For the text-containing cell, return its midpoint in [x, y] coordinate format. 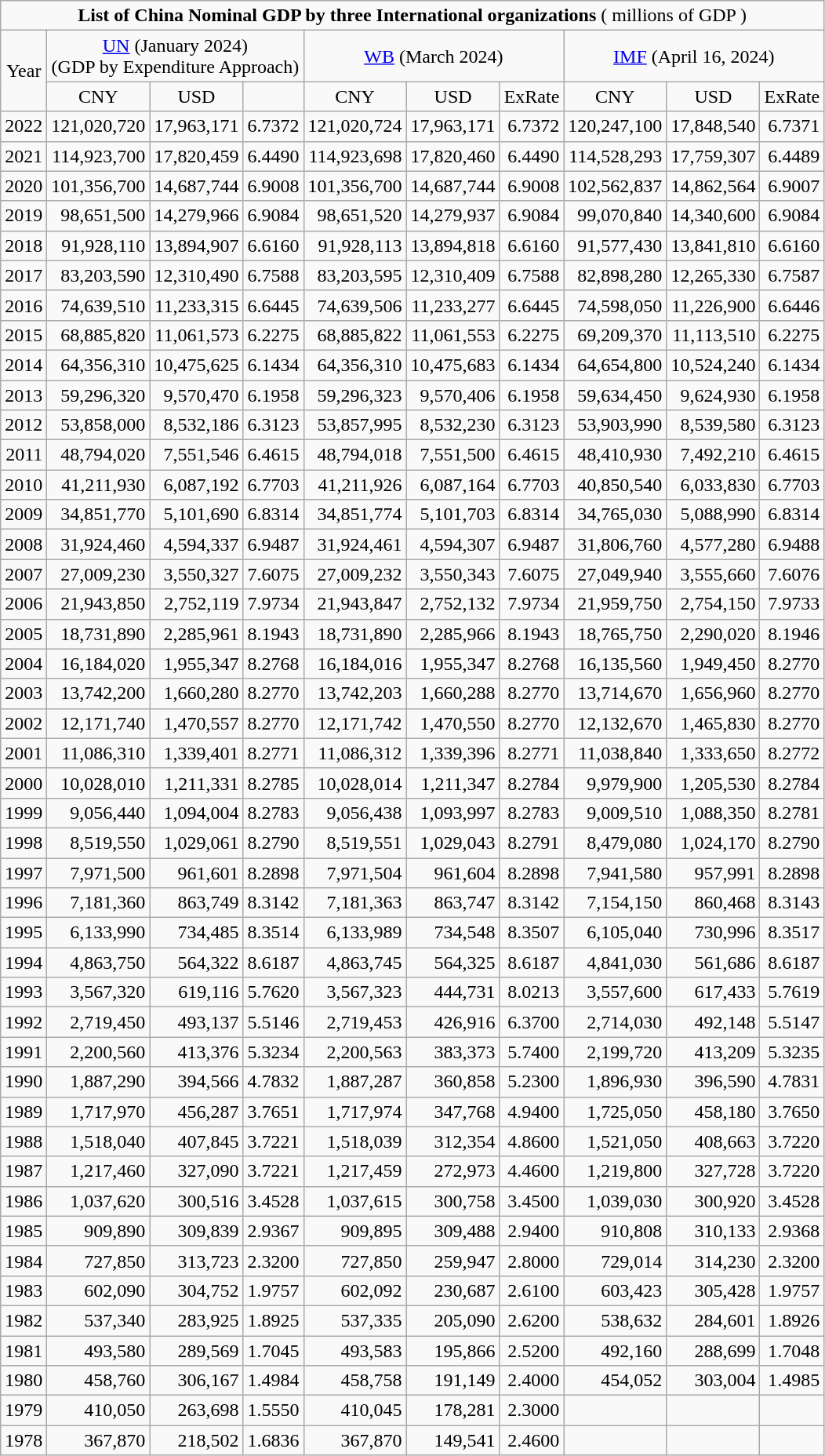
3.4500 [532, 1201]
5,101,703 [453, 515]
7,154,150 [615, 903]
230,687 [453, 1290]
458,760 [99, 1381]
2012 [24, 425]
9,009,510 [615, 813]
9,570,470 [196, 395]
2021 [24, 156]
9,624,930 [714, 395]
6.7371 [792, 126]
2006 [24, 604]
2007 [24, 574]
205,090 [453, 1320]
64,654,800 [615, 365]
617,433 [714, 992]
98,651,520 [354, 216]
8,479,080 [615, 843]
10,028,014 [354, 783]
493,580 [99, 1350]
860,468 [714, 903]
Year [24, 71]
8.1946 [792, 634]
1,211,347 [453, 783]
59,634,450 [615, 395]
1990 [24, 1082]
4,863,750 [99, 963]
2.9368 [792, 1231]
1,339,401 [196, 753]
13,894,907 [196, 246]
8.2791 [532, 843]
34,851,770 [99, 515]
863,747 [453, 903]
1,211,331 [196, 783]
1,088,350 [714, 813]
300,758 [453, 1201]
4,594,307 [453, 544]
2015 [24, 335]
99,070,840 [615, 216]
12,132,670 [615, 723]
2.8000 [532, 1261]
34,765,030 [615, 515]
1987 [24, 1171]
2011 [24, 455]
13,894,818 [453, 246]
383,373 [453, 1052]
8.3507 [532, 933]
1981 [24, 1350]
6.7587 [792, 275]
6,087,164 [453, 485]
2.4600 [532, 1440]
1.8925 [273, 1320]
2,752,119 [196, 604]
1.4985 [792, 1381]
14,279,966 [196, 216]
602,092 [354, 1290]
149,541 [453, 1440]
5.2300 [532, 1082]
82,898,280 [615, 275]
3.7651 [273, 1112]
34,851,774 [354, 515]
12,171,742 [354, 723]
259,947 [453, 1261]
2,714,030 [615, 1022]
5.5146 [273, 1022]
413,209 [714, 1052]
121,020,724 [354, 126]
7,971,504 [354, 873]
1.8926 [792, 1320]
1995 [24, 933]
18,765,750 [615, 634]
1978 [24, 1440]
1,660,280 [196, 693]
21,943,847 [354, 604]
11,061,553 [453, 335]
7,551,500 [453, 455]
313,723 [196, 1261]
2013 [24, 395]
114,923,698 [354, 156]
3,555,660 [714, 574]
957,991 [714, 873]
8,519,550 [99, 843]
2001 [24, 753]
8,519,551 [354, 843]
2.6200 [532, 1320]
48,794,018 [354, 455]
8,539,580 [714, 425]
8.2781 [792, 813]
3,567,320 [99, 992]
1,717,974 [354, 1112]
21,943,850 [99, 604]
4.7832 [273, 1082]
7,941,580 [615, 873]
1985 [24, 1231]
537,335 [354, 1320]
1983 [24, 1290]
17,848,540 [714, 126]
444,731 [453, 992]
6.9488 [792, 544]
5,088,990 [714, 515]
91,928,113 [354, 246]
8.3517 [792, 933]
69,209,370 [615, 335]
2003 [24, 693]
48,410,930 [615, 455]
2016 [24, 305]
734,548 [453, 933]
304,752 [196, 1290]
1984 [24, 1261]
195,866 [453, 1350]
74,639,510 [99, 305]
13,742,200 [99, 693]
6.4489 [792, 156]
48,794,020 [99, 455]
347,768 [453, 1112]
2,719,453 [354, 1022]
6,105,040 [615, 933]
2,199,720 [615, 1052]
8.2785 [273, 783]
3,557,600 [615, 992]
6,133,990 [99, 933]
1979 [24, 1410]
11,061,573 [196, 335]
1,039,030 [615, 1201]
1.7045 [273, 1350]
729,014 [615, 1261]
4.8600 [532, 1141]
120,247,100 [615, 126]
4,577,280 [714, 544]
2.9400 [532, 1231]
16,184,016 [354, 664]
1,217,460 [99, 1171]
734,485 [196, 933]
492,148 [714, 1022]
2,200,560 [99, 1052]
12,310,490 [196, 275]
6,133,989 [354, 933]
4.9400 [532, 1112]
910,808 [615, 1231]
603,423 [615, 1290]
27,009,230 [99, 574]
2020 [24, 186]
327,728 [714, 1171]
114,923,700 [99, 156]
14,340,600 [714, 216]
10,028,010 [99, 783]
1,656,960 [714, 693]
102,562,837 [615, 186]
7.9733 [792, 604]
1,029,061 [196, 843]
53,858,000 [99, 425]
59,296,320 [99, 395]
218,502 [196, 1440]
IMF (April 16, 2024) [694, 56]
1,660,288 [453, 693]
493,137 [196, 1022]
310,133 [714, 1231]
53,903,990 [615, 425]
561,686 [714, 963]
4.7831 [792, 1082]
14,862,564 [714, 186]
5.3235 [792, 1052]
1,521,050 [615, 1141]
1,470,550 [453, 723]
14,279,937 [453, 216]
303,004 [714, 1381]
10,475,625 [196, 365]
1,333,650 [714, 753]
11,226,900 [714, 305]
458,180 [714, 1112]
961,601 [196, 873]
1,465,830 [714, 723]
7,181,360 [99, 903]
2,719,450 [99, 1022]
41,211,930 [99, 485]
12,310,409 [453, 275]
17,820,460 [453, 156]
410,045 [354, 1410]
6,087,192 [196, 485]
2.9367 [273, 1231]
2.4000 [532, 1381]
407,845 [196, 1141]
1.6836 [273, 1440]
2017 [24, 275]
1,037,615 [354, 1201]
309,488 [453, 1231]
909,895 [354, 1231]
306,167 [196, 1381]
7,971,500 [99, 873]
121,020,720 [99, 126]
1980 [24, 1381]
1996 [24, 903]
27,049,940 [615, 574]
68,885,822 [354, 335]
408,663 [714, 1141]
53,857,995 [354, 425]
5.5147 [792, 1022]
2019 [24, 216]
2,752,132 [453, 604]
309,839 [196, 1231]
6.3700 [532, 1022]
83,203,595 [354, 275]
1999 [24, 813]
5.7620 [273, 992]
454,052 [615, 1381]
2.3000 [532, 1410]
7.6076 [792, 574]
312,354 [453, 1141]
263,698 [196, 1410]
1994 [24, 963]
17,759,307 [714, 156]
6.6446 [792, 305]
314,230 [714, 1261]
74,598,050 [615, 305]
1,093,997 [453, 813]
413,376 [196, 1052]
40,850,540 [615, 485]
16,135,560 [615, 664]
564,325 [453, 963]
2004 [24, 664]
41,211,926 [354, 485]
6.9007 [792, 186]
UN (January 2024)(GDP by Expenditure Approach) [176, 56]
2005 [24, 634]
5.7619 [792, 992]
305,428 [714, 1290]
74,639,506 [354, 305]
2022 [24, 126]
909,890 [99, 1231]
31,924,461 [354, 544]
537,340 [99, 1320]
7,551,546 [196, 455]
1992 [24, 1022]
7,492,210 [714, 455]
6,033,830 [714, 485]
59,296,323 [354, 395]
178,281 [453, 1410]
114,528,293 [615, 156]
9,056,438 [354, 813]
8.0213 [532, 992]
83,203,590 [99, 275]
31,924,460 [99, 544]
456,287 [196, 1112]
3,550,327 [196, 574]
12,265,330 [714, 275]
1991 [24, 1052]
9,056,440 [99, 813]
8.3514 [273, 933]
1.7048 [792, 1350]
493,583 [354, 1350]
10,475,683 [453, 365]
1,896,930 [615, 1082]
2018 [24, 246]
1.4984 [273, 1381]
11,233,277 [453, 305]
300,920 [714, 1201]
2,754,150 [714, 604]
2002 [24, 723]
1,094,004 [196, 813]
11,086,312 [354, 753]
300,516 [196, 1201]
2,200,563 [354, 1052]
4,594,337 [196, 544]
31,806,760 [615, 544]
538,632 [615, 1320]
1986 [24, 1201]
289,569 [196, 1350]
List of China Nominal GDP by three International organizations ( millions of GDP ) [412, 16]
13,742,203 [354, 693]
410,050 [99, 1410]
458,758 [354, 1381]
13,841,810 [714, 246]
8,532,230 [453, 425]
5,101,690 [196, 515]
863,749 [196, 903]
272,973 [453, 1171]
2,285,961 [196, 634]
191,149 [453, 1381]
1,887,290 [99, 1082]
9,570,406 [453, 395]
1,518,039 [354, 1141]
1982 [24, 1320]
2008 [24, 544]
12,171,740 [99, 723]
68,885,820 [99, 335]
1,217,459 [354, 1171]
11,038,840 [615, 753]
2,285,966 [453, 634]
730,996 [714, 933]
1,219,800 [615, 1171]
4,841,030 [615, 963]
21,959,750 [615, 604]
426,916 [453, 1022]
1988 [24, 1141]
4,863,745 [354, 963]
1,887,287 [354, 1082]
8.2772 [792, 753]
619,116 [196, 992]
7,181,363 [354, 903]
360,858 [453, 1082]
1,037,620 [99, 1201]
91,577,430 [615, 246]
1,024,170 [714, 843]
3,567,323 [354, 992]
16,184,020 [99, 664]
1,717,970 [99, 1112]
3.7650 [792, 1112]
1,205,530 [714, 783]
WB (March 2024) [434, 56]
9,979,900 [615, 783]
2.6100 [532, 1290]
1998 [24, 843]
4.4600 [532, 1171]
564,322 [196, 963]
5.3234 [273, 1052]
1989 [24, 1112]
2,290,020 [714, 634]
27,009,232 [354, 574]
10,524,240 [714, 365]
284,601 [714, 1320]
8.3143 [792, 903]
1,339,396 [453, 753]
1.5550 [273, 1410]
602,090 [99, 1290]
1997 [24, 873]
2010 [24, 485]
1,470,557 [196, 723]
283,925 [196, 1320]
1,029,043 [453, 843]
11,113,510 [714, 335]
91,928,110 [99, 246]
961,604 [453, 873]
2009 [24, 515]
327,090 [196, 1171]
1,949,450 [714, 664]
396,590 [714, 1082]
2.5200 [532, 1350]
288,699 [714, 1350]
8,532,186 [196, 425]
13,714,670 [615, 693]
11,086,310 [99, 753]
2000 [24, 783]
394,566 [196, 1082]
1993 [24, 992]
11,233,315 [196, 305]
98,651,500 [99, 216]
2014 [24, 365]
3,550,343 [453, 574]
1,725,050 [615, 1112]
492,160 [615, 1350]
1,518,040 [99, 1141]
17,820,459 [196, 156]
5.7400 [532, 1052]
